Locate the cell with the specified text and output its (x, y) center coordinate. 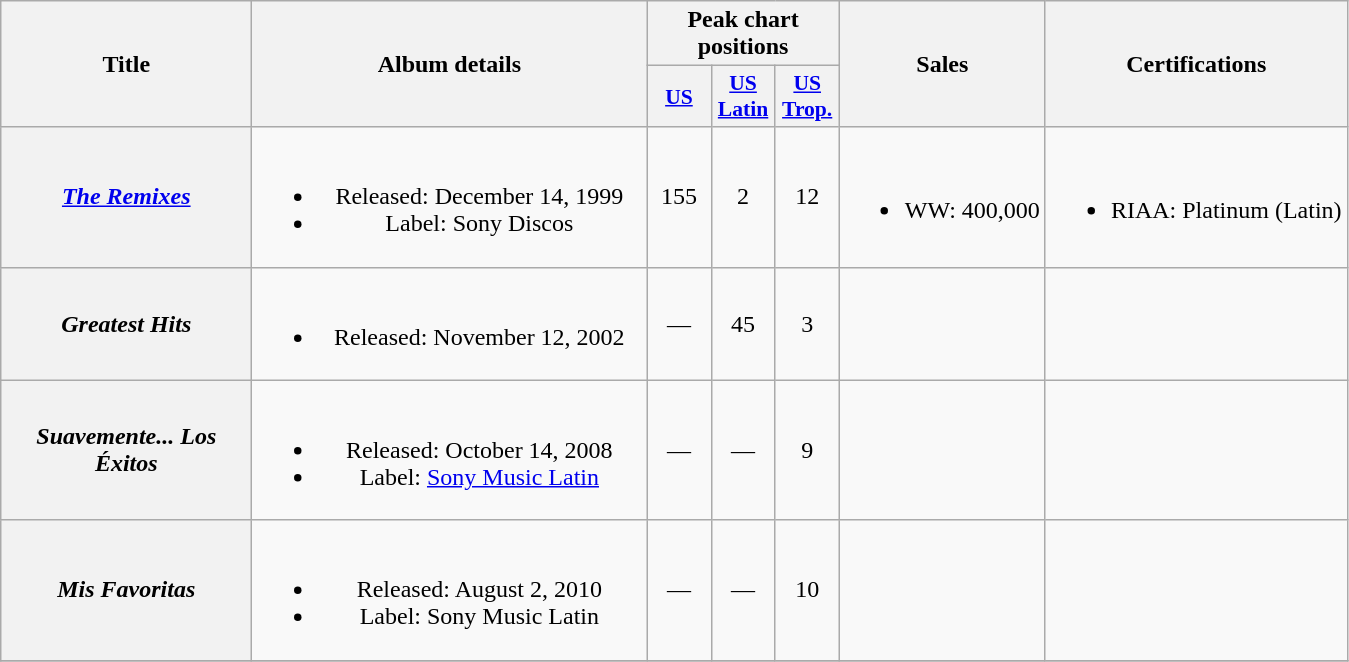
USTrop. (807, 96)
Released: August 2, 2010Label: Sony Music Latin (450, 590)
Peak chart positions (743, 34)
Certifications (1196, 64)
Mis Favoritas (126, 590)
The Remixes (126, 197)
Album details (450, 64)
Sales (942, 64)
Title (126, 64)
Released: November 12, 2002 (450, 324)
45 (743, 324)
Greatest Hits (126, 324)
12 (807, 197)
9 (807, 450)
Released: October 14, 2008Label: Sony Music Latin (450, 450)
Suavemente... Los Éxitos (126, 450)
US (679, 96)
WW: 400,000 (942, 197)
155 (679, 197)
Released: December 14, 1999Label: Sony Discos (450, 197)
10 (807, 590)
2 (743, 197)
RIAA: Platinum (Latin) (1196, 197)
3 (807, 324)
USLatin (743, 96)
